Return the [X, Y] coordinate for the center point of the cell that contains the specified text.  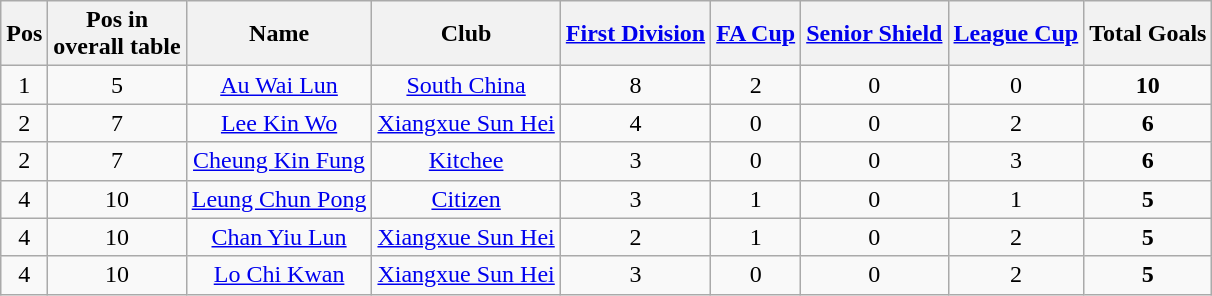
League Cup [1016, 34]
Senior Shield [874, 34]
8 [635, 85]
Pos in overall table [117, 34]
Au Wai Lun [279, 85]
Name [279, 34]
Lee Kin Wo [279, 123]
Lo Chi Kwan [279, 275]
Chan Yiu Lun [279, 237]
South China [466, 85]
Cheung Kin Fung [279, 161]
Club [466, 34]
Leung Chun Pong [279, 199]
Total Goals [1148, 34]
Pos [24, 34]
Citizen [466, 199]
FA Cup [756, 34]
First Division [635, 34]
Kitchee [466, 161]
